Find where the given text appears and provide that cell's center as [X, Y] coordinate. 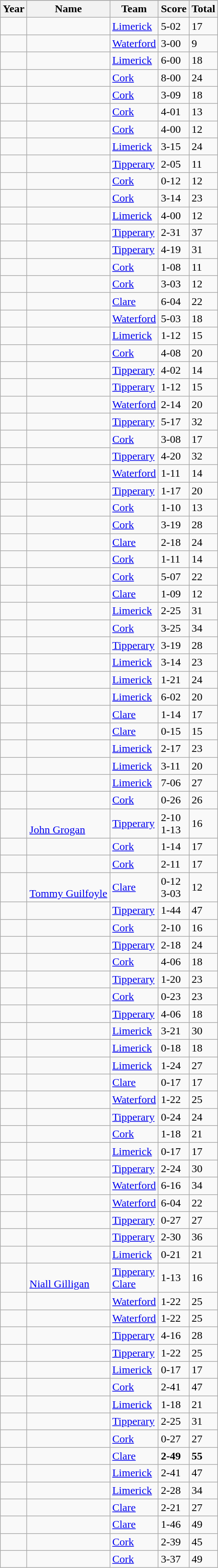
4-16 [174, 1335]
2-24 [174, 1169]
Name [69, 9]
4-19 [174, 250]
2-05 [174, 164]
2-31 [174, 233]
0-15 [174, 731]
2-17 [174, 748]
0-21 [174, 1254]
5-07 [174, 577]
37 [204, 233]
0-123-03 [174, 887]
4-01 [174, 112]
Team [134, 9]
1-17 [174, 490]
2-11 [174, 864]
2-28 [174, 1490]
2-101-13 [174, 823]
0-12 [174, 181]
3-37 [174, 1559]
3-09 [174, 95]
1-44 [174, 911]
1-13 [174, 1278]
6-16 [174, 1186]
1-46 [174, 1525]
8-00 [174, 78]
4-02 [174, 370]
3-25 [174, 628]
5-02 [174, 26]
5-03 [174, 319]
3-21 [174, 1031]
1-09 [174, 594]
0-24 [174, 1117]
3-00 [174, 43]
1-08 [174, 267]
2-14 [174, 404]
2-21 [174, 1507]
2-39 [174, 1542]
2-49 [174, 1456]
6-00 [174, 61]
3-15 [174, 146]
7-06 [174, 783]
6-02 [174, 697]
4-20 [174, 456]
1-24 [174, 1065]
9 [204, 43]
Niall Gilligan [69, 1278]
5-17 [174, 422]
1-20 [174, 979]
1-21 [174, 680]
45 [204, 1542]
Score [174, 9]
2-10 [174, 928]
3-08 [174, 439]
0-23 [174, 996]
John Grogan [69, 823]
2-30 [174, 1237]
4-08 [174, 353]
Tommy Guilfoyle [69, 887]
26 [204, 800]
36 [204, 1237]
1-10 [174, 508]
Total [204, 9]
TipperaryClare [134, 1278]
3-03 [174, 284]
55 [204, 1456]
Year [14, 9]
0-18 [174, 1048]
3-11 [174, 766]
0-26 [174, 800]
